Output the [X, Y] coordinate of the center of the cell containing the given text.  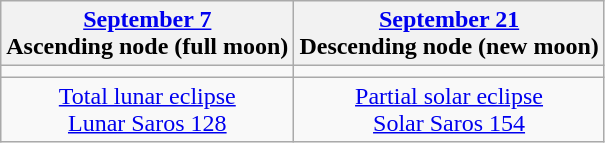
September 21Descending node (new moon) [449, 34]
Partial solar eclipseSolar Saros 154 [449, 110]
Total lunar eclipseLunar Saros 128 [148, 110]
September 7Ascending node (full moon) [148, 34]
